For the text-containing cell, return its midpoint in [X, Y] coordinate format. 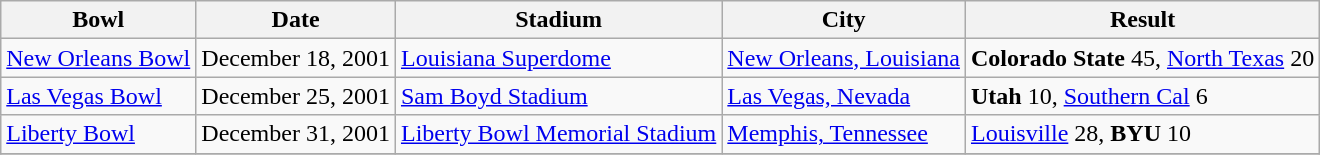
Result [1142, 20]
Louisiana Superdome [558, 58]
Bowl [98, 20]
Memphis, Tennessee [844, 134]
Stadium [558, 20]
December 18, 2001 [296, 58]
Date [296, 20]
City [844, 20]
Sam Boyd Stadium [558, 96]
Las Vegas Bowl [98, 96]
Louisville 28, BYU 10 [1142, 134]
December 31, 2001 [296, 134]
December 25, 2001 [296, 96]
Utah 10, Southern Cal 6 [1142, 96]
New Orleans Bowl [98, 58]
Liberty Bowl [98, 134]
Las Vegas, Nevada [844, 96]
Liberty Bowl Memorial Stadium [558, 134]
Colorado State 45, North Texas 20 [1142, 58]
New Orleans, Louisiana [844, 58]
